Determine the [x, y] coordinate at the center of the cell enclosing the given text.  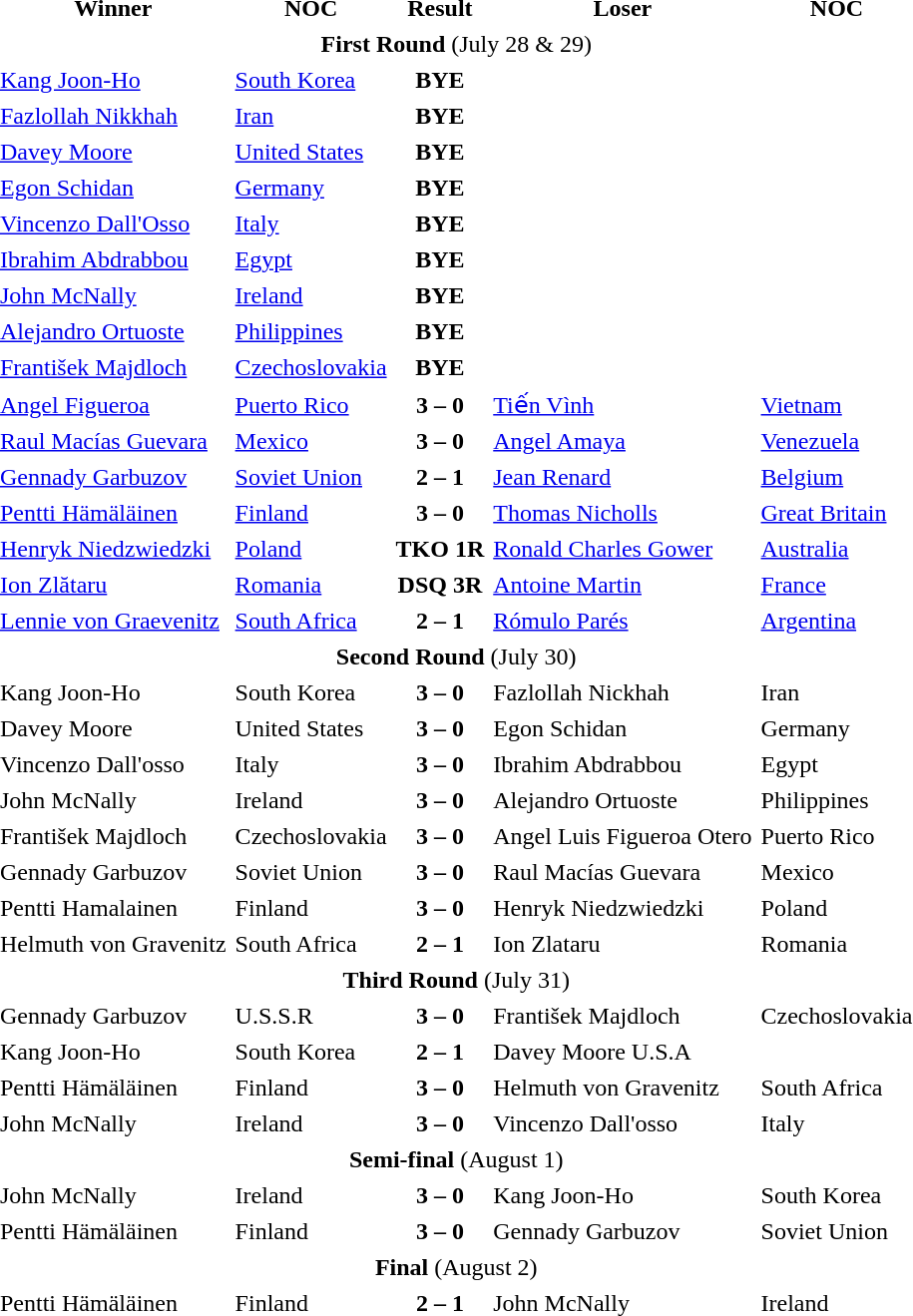
Egypt [311, 259]
Jean Renard [623, 477]
Iran [311, 116]
Angel Amaya [623, 441]
Tiến Vình [623, 404]
Mexico [311, 441]
TKO 1R [441, 549]
Thomas Nicholls [623, 513]
Ronald Charles Gower [623, 549]
Henryk Niedzwiedzki [623, 908]
Ion Zlataru [623, 944]
Angel Luis Figueroa Otero [623, 836]
Gennady Garbuzov [623, 1231]
DSQ 3R [441, 585]
Raul Macías Guevara [623, 872]
Fazlollah Nickhah [623, 692]
Vincenzo Dall'osso [623, 1123]
Egon Schidan [623, 728]
Germany [311, 188]
Romania [311, 585]
U.S.S.R [311, 1016]
Davey Moore U.S.A [623, 1052]
Alejandro Ortuoste [623, 800]
Puerto Rico [311, 404]
Helmuth von Gravenitz [623, 1088]
Rómulo Parés [623, 621]
František Majdloch [623, 1016]
Philippines [311, 331]
Ibrahim Abdrabbou [623, 764]
Antoine Martin [623, 585]
Poland [311, 549]
Kang Joon-Ho [623, 1195]
